Scan for the cell matching the given text and deliver its [X, Y] coordinate at center. 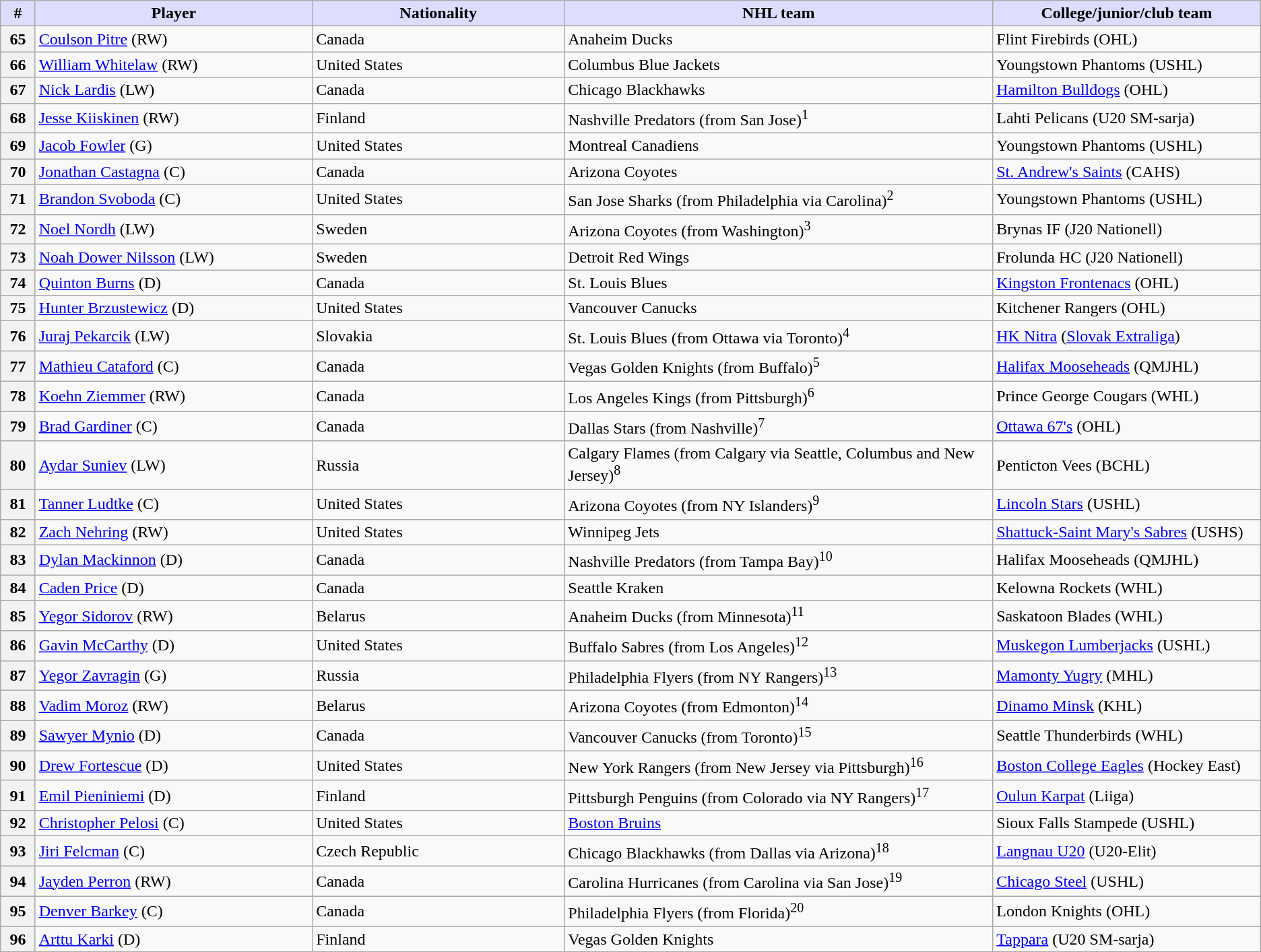
Nick Lardis (LW) [174, 90]
88 [18, 706]
77 [18, 366]
Arizona Coyotes (from NY Islanders)9 [779, 505]
Hamilton Bulldogs (OHL) [1127, 90]
NHL team [779, 13]
Gavin McCarthy (D) [174, 646]
Jayden Perron (RW) [174, 881]
82 [18, 532]
93 [18, 851]
76 [18, 337]
Kitchener Rangers (OHL) [1127, 308]
Flint Firebirds (OHL) [1127, 39]
Lincoln Stars (USHL) [1127, 505]
Dylan Mackinnon (D) [174, 560]
73 [18, 257]
Dinamo Minsk (KHL) [1127, 706]
Yegor Zavragin (G) [174, 676]
81 [18, 505]
86 [18, 646]
Brandon Svoboda (C) [174, 199]
78 [18, 396]
Chicago Blackhawks [779, 90]
67 [18, 90]
Zach Nehring (RW) [174, 532]
Anaheim Ducks (from Minnesota)11 [779, 615]
Philadelphia Flyers (from Florida)20 [779, 912]
90 [18, 766]
Yegor Sidorov (RW) [174, 615]
Noel Nordh (LW) [174, 229]
Carolina Hurricanes (from Carolina via San Jose)19 [779, 881]
Jesse Kiiskinen (RW) [174, 118]
Tappara (U20 SM-sarja) [1127, 939]
Brad Gardiner (C) [174, 427]
Caden Price (D) [174, 588]
Chicago Blackhawks (from Dallas via Arizona)18 [779, 851]
75 [18, 308]
Denver Barkey (C) [174, 912]
79 [18, 427]
Montreal Canadiens [779, 146]
Buffalo Sabres (from Los Angeles)12 [779, 646]
71 [18, 199]
Sawyer Mynio (D) [174, 735]
95 [18, 912]
Tanner Ludtke (C) [174, 505]
Boston Bruins [779, 823]
Ottawa 67's (OHL) [1127, 427]
Quinton Burns (D) [174, 283]
Koehn Ziemmer (RW) [174, 396]
72 [18, 229]
Brynas IF (J20 Nationell) [1127, 229]
Vegas Golden Knights (from Buffalo)5 [779, 366]
Noah Dower Nilsson (LW) [174, 257]
Seattle Thunderbirds (WHL) [1127, 735]
Detroit Red Wings [779, 257]
St. Louis Blues [779, 283]
San Jose Sharks (from Philadelphia via Carolina)2 [779, 199]
89 [18, 735]
84 [18, 588]
Penticton Vees (BCHL) [1127, 465]
Mathieu Cataford (C) [174, 366]
# [18, 13]
Boston College Eagles (Hockey East) [1127, 766]
Lahti Pelicans (U20 SM-sarja) [1127, 118]
Arttu Karki (D) [174, 939]
Columbus Blue Jackets [779, 65]
Player [174, 13]
Pittsburgh Penguins (from Colorado via NY Rangers)17 [779, 796]
85 [18, 615]
Coulson Pitre (RW) [174, 39]
London Knights (OHL) [1127, 912]
Los Angeles Kings (from Pittsburgh)6 [779, 396]
Winnipeg Jets [779, 532]
Czech Republic [439, 851]
HK Nitra (Slovak Extraliga) [1127, 337]
Mamonty Yugry (MHL) [1127, 676]
91 [18, 796]
Anaheim Ducks [779, 39]
Vegas Golden Knights [779, 939]
Aydar Suniev (LW) [174, 465]
Arizona Coyotes (from Washington)3 [779, 229]
William Whitelaw (RW) [174, 65]
74 [18, 283]
96 [18, 939]
Langnau U20 (U20-Elit) [1127, 851]
Arizona Coyotes (from Edmonton)14 [779, 706]
68 [18, 118]
Frolunda HC (J20 Nationell) [1127, 257]
Vancouver Canucks (from Toronto)15 [779, 735]
St. Louis Blues (from Ottawa via Toronto)4 [779, 337]
Jonathan Castagna (C) [174, 172]
Emil Pieniniemi (D) [174, 796]
Muskegon Lumberjacks (USHL) [1127, 646]
College/junior/club team [1127, 13]
Jacob Fowler (G) [174, 146]
92 [18, 823]
Prince George Cougars (WHL) [1127, 396]
66 [18, 65]
Nashville Predators (from Tampa Bay)10 [779, 560]
Seattle Kraken [779, 588]
Christopher Pelosi (C) [174, 823]
83 [18, 560]
Calgary Flames (from Calgary via Seattle, Columbus and New Jersey)8 [779, 465]
St. Andrew's Saints (CAHS) [1127, 172]
Kingston Frontenacs (OHL) [1127, 283]
Jiri Felcman (C) [174, 851]
Shattuck-Saint Mary's Sabres (USHS) [1127, 532]
65 [18, 39]
80 [18, 465]
Dallas Stars (from Nashville)7 [779, 427]
New York Rangers (from New Jersey via Pittsburgh)16 [779, 766]
Chicago Steel (USHL) [1127, 881]
Vadim Moroz (RW) [174, 706]
Juraj Pekarcik (LW) [174, 337]
87 [18, 676]
94 [18, 881]
Hunter Brzustewicz (D) [174, 308]
Oulun Karpat (Liiga) [1127, 796]
70 [18, 172]
Saskatoon Blades (WHL) [1127, 615]
Kelowna Rockets (WHL) [1127, 588]
Nashville Predators (from San Jose)1 [779, 118]
Sioux Falls Stampede (USHL) [1127, 823]
69 [18, 146]
Arizona Coyotes [779, 172]
Nationality [439, 13]
Philadelphia Flyers (from NY Rangers)13 [779, 676]
Vancouver Canucks [779, 308]
Slovakia [439, 337]
Drew Fortescue (D) [174, 766]
